Return [x, y] of the center of cell containing provided text 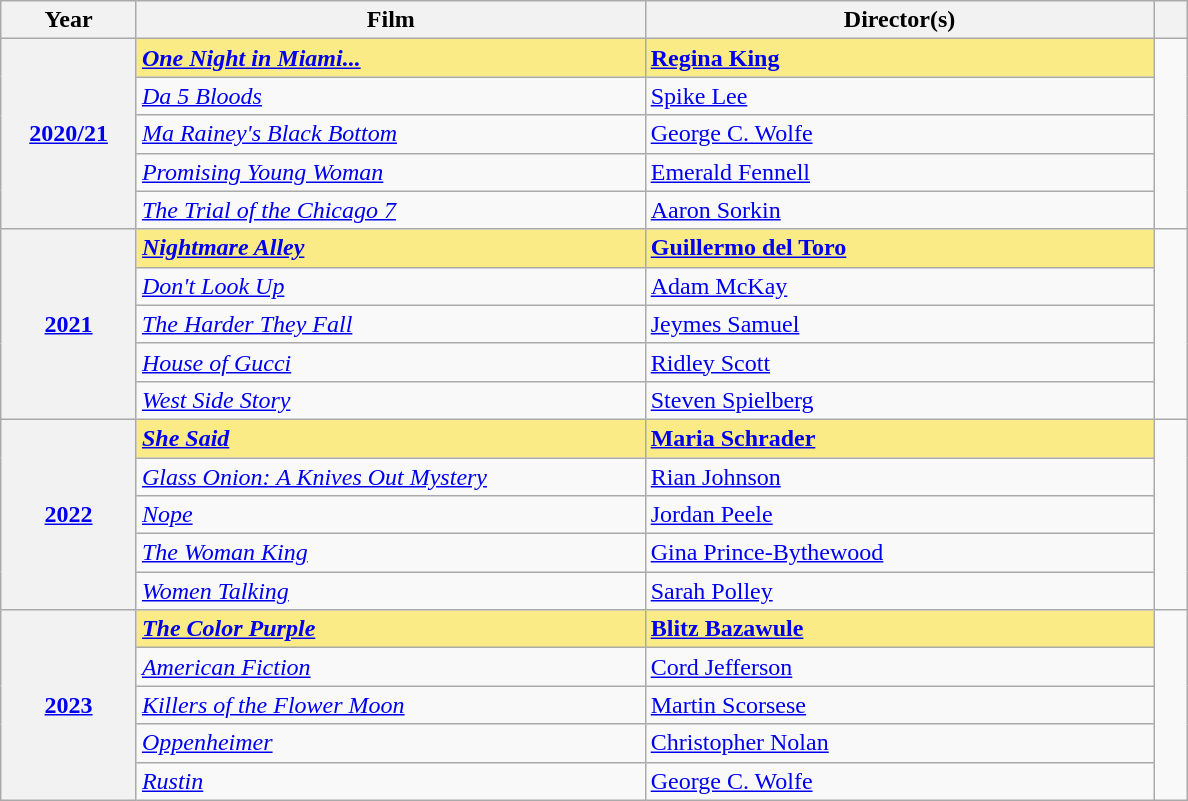
Gina Prince-Bythewood [900, 553]
Women Talking [390, 591]
Jeymes Samuel [900, 324]
Martin Scorsese [900, 705]
Rustin [390, 781]
Cord Jefferson [900, 667]
House of Gucci [390, 362]
Guillermo del Toro [900, 248]
One Night in Miami... [390, 58]
The Trial of the Chicago 7 [390, 210]
Aaron Sorkin [900, 210]
Christopher Nolan [900, 743]
Steven Spielberg [900, 400]
The Color Purple [390, 629]
2023 [69, 705]
Rian Johnson [900, 477]
Adam McKay [900, 286]
Maria Schrader [900, 438]
Nope [390, 515]
West Side Story [390, 400]
Emerald Fennell [900, 172]
Killers of the Flower Moon [390, 705]
Don't Look Up [390, 286]
The Harder They Fall [390, 324]
Ridley Scott [900, 362]
2020/21 [69, 134]
Promising Young Woman [390, 172]
Nightmare Alley [390, 248]
Regina King [900, 58]
Glass Onion: A Knives Out Mystery [390, 477]
Blitz Bazawule [900, 629]
Spike Lee [900, 96]
American Fiction [390, 667]
Oppenheimer [390, 743]
Ma Rainey's Black Bottom [390, 134]
She Said [390, 438]
The Woman King [390, 553]
Year [69, 20]
Sarah Polley [900, 591]
Jordan Peele [900, 515]
2021 [69, 324]
Film [390, 20]
2022 [69, 514]
Director(s) [900, 20]
Da 5 Bloods [390, 96]
